Extract the [X, Y] coordinate from the center of the cell holding the provided text.  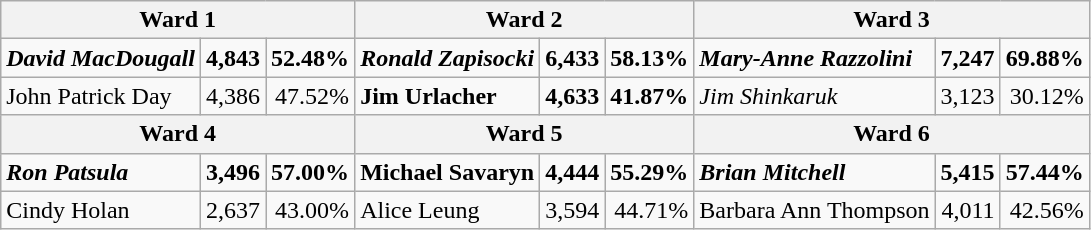
Jim Shinkaruk [814, 96]
58.13% [650, 58]
Ward 6 [892, 134]
7,247 [968, 58]
5,415 [968, 172]
44.71% [650, 210]
4,633 [572, 96]
Ward 2 [524, 20]
43.00% [310, 210]
Alice Leung [448, 210]
4,843 [232, 58]
John Patrick Day [101, 96]
Cindy Holan [101, 210]
Ward 3 [892, 20]
4,011 [968, 210]
6,433 [572, 58]
Ronald Zapisocki [448, 58]
Barbara Ann Thompson [814, 210]
4,386 [232, 96]
Ward 5 [524, 134]
3,496 [232, 172]
30.12% [1044, 96]
57.44% [1044, 172]
41.87% [650, 96]
3,594 [572, 210]
57.00% [310, 172]
Michael Savaryn [448, 172]
3,123 [968, 96]
Ward 1 [178, 20]
55.29% [650, 172]
Ron Patsula [101, 172]
2,637 [232, 210]
Ward 4 [178, 134]
4,444 [572, 172]
69.88% [1044, 58]
42.56% [1044, 210]
47.52% [310, 96]
Brian Mitchell [814, 172]
52.48% [310, 58]
David MacDougall [101, 58]
Mary-Anne Razzolini [814, 58]
Jim Urlacher [448, 96]
